Determine the (X, Y) coordinate at the center of the cell enclosing the given text.  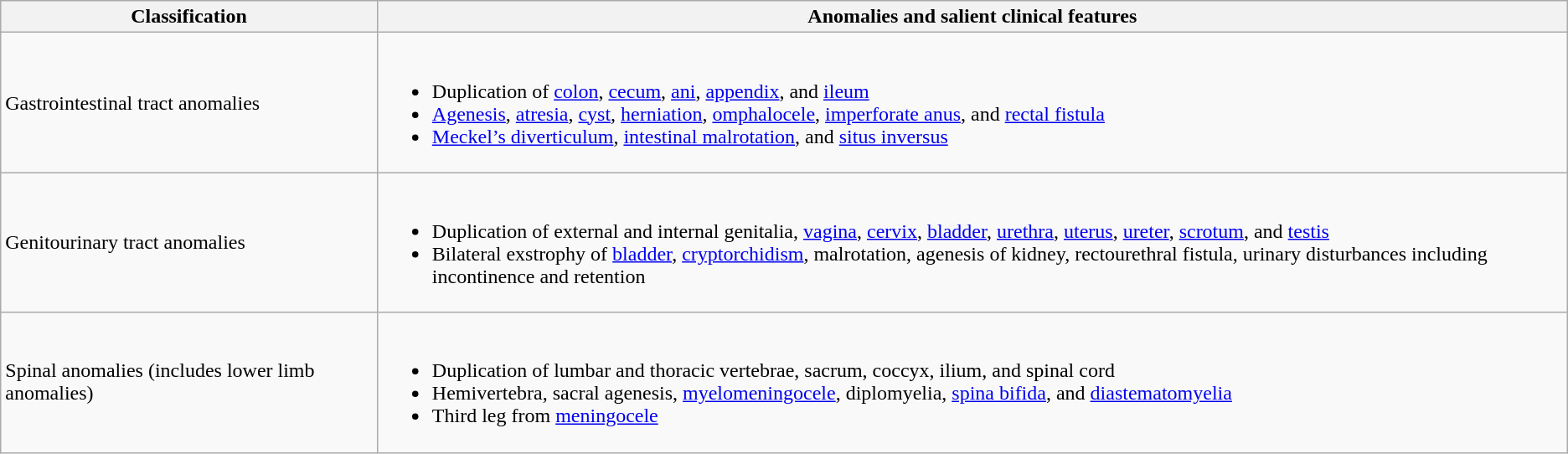
Spinal anomalies (includes lower limb anomalies) (189, 382)
Classification (189, 17)
Gastrointestinal tract anomalies (189, 102)
Anomalies and salient clinical features (972, 17)
Genitourinary tract anomalies (189, 243)
